From the cell containing the given text, extract its center point as [X, Y] coordinate. 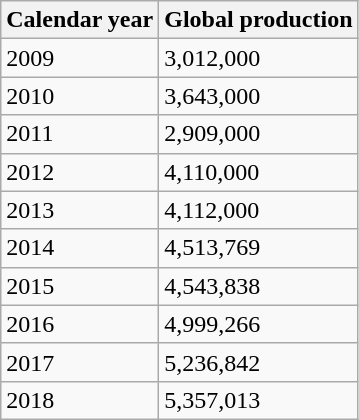
2014 [80, 248]
Global production [258, 20]
2010 [80, 96]
3,012,000 [258, 58]
2009 [80, 58]
5,236,842 [258, 362]
2012 [80, 172]
2016 [80, 324]
4,110,000 [258, 172]
4,112,000 [258, 210]
5,357,013 [258, 400]
4,513,769 [258, 248]
2018 [80, 400]
4,543,838 [258, 286]
2013 [80, 210]
2,909,000 [258, 134]
2015 [80, 286]
2017 [80, 362]
4,999,266 [258, 324]
Calendar year [80, 20]
3,643,000 [258, 96]
2011 [80, 134]
